Detect which cell encompasses the target text, then output its (X, Y) center coordinate. 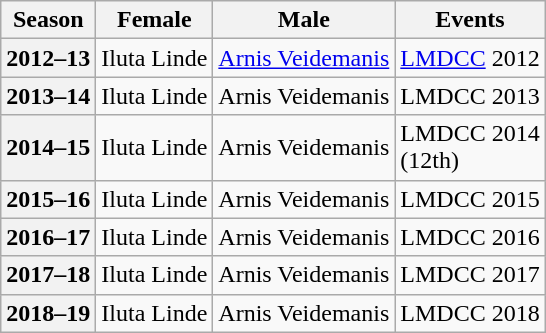
LMDCC 2015 (470, 199)
LMDCC 2017 (470, 275)
LMDCC 2016 (470, 237)
Female (154, 20)
2017–18 (48, 275)
Events (470, 20)
LMDCC 2013 (470, 96)
Male (304, 20)
2013–14 (48, 96)
2015–16 (48, 199)
Season (48, 20)
LMDCC 2014 (12th) (470, 148)
2012–13 (48, 58)
2016–17 (48, 237)
2018–19 (48, 313)
2014–15 (48, 148)
LMDCC 2018 (470, 313)
LMDCC 2012 (470, 58)
